Scan for the cell matching the given text and deliver its [x, y] coordinate at center. 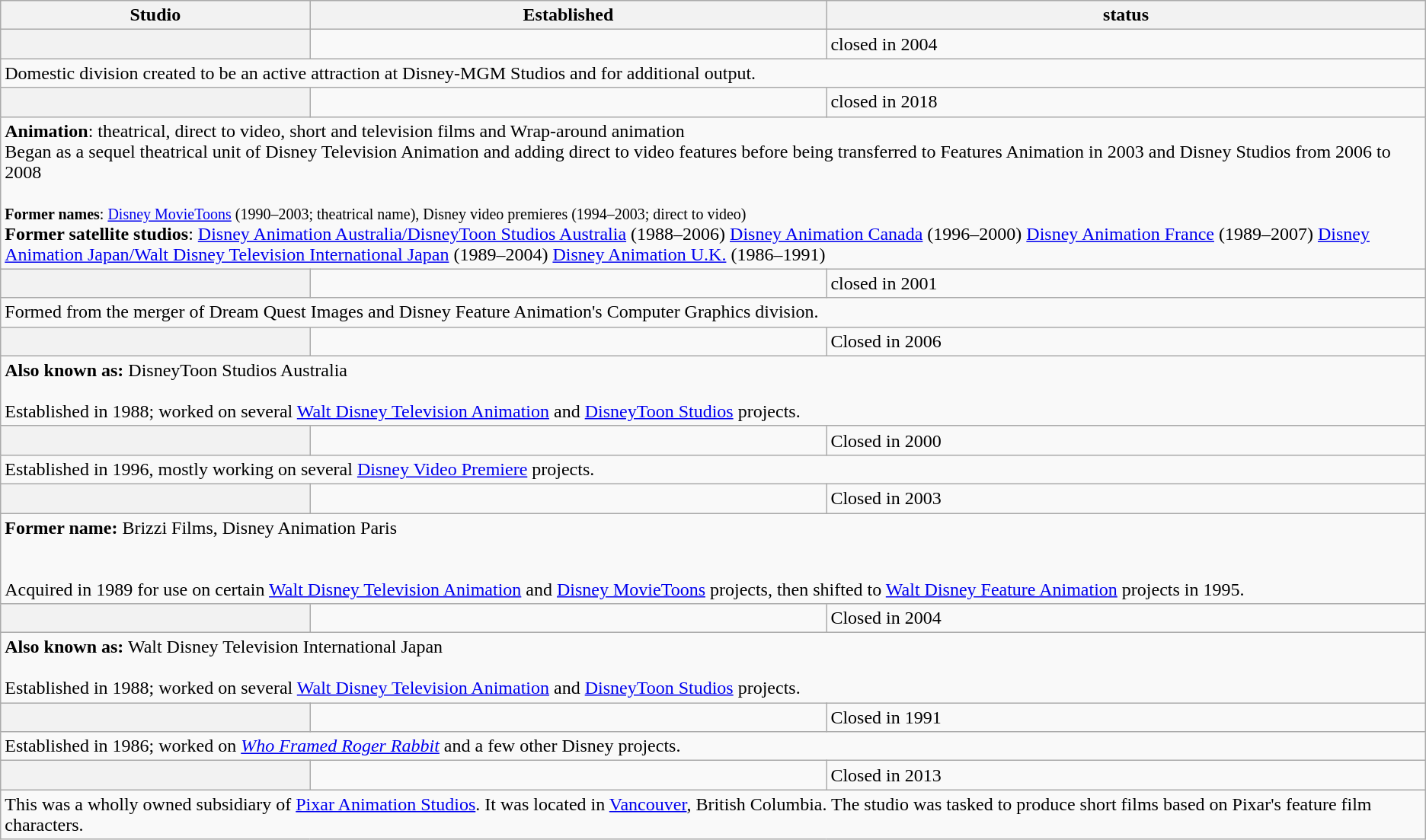
Closed in 2006 [1126, 341]
Established [568, 15]
closed in 2001 [1126, 283]
Closed in 2000 [1126, 440]
Domestic division created to be an active attraction at Disney-MGM Studios and for additional output. [713, 73]
Established in 1986; worked on Who Framed Roger Rabbit and a few other Disney projects. [713, 746]
Established in 1996, mostly working on several Disney Video Premiere projects. [713, 469]
Closed in 2013 [1126, 775]
closed in 2004 [1126, 44]
status [1126, 15]
Closed in 2003 [1126, 498]
Formed from the merger of Dream Quest Images and Disney Feature Animation's Computer Graphics division. [713, 312]
Closed in 2004 [1126, 618]
Closed in 1991 [1126, 717]
closed in 2018 [1126, 102]
Studio [155, 15]
Also known as: DisneyToon Studios AustraliaEstablished in 1988; worked on several Walt Disney Television Animation and DisneyToon Studios projects. [713, 391]
